Determine the (x, y) coordinate at the center of the cell enclosing the given text.  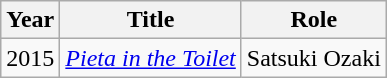
Pieta in the Toilet (151, 58)
Role (314, 20)
Year (30, 20)
2015 (30, 58)
Satsuki Ozaki (314, 58)
Title (151, 20)
